From the cell containing the given text, extract its center point as [X, Y] coordinate. 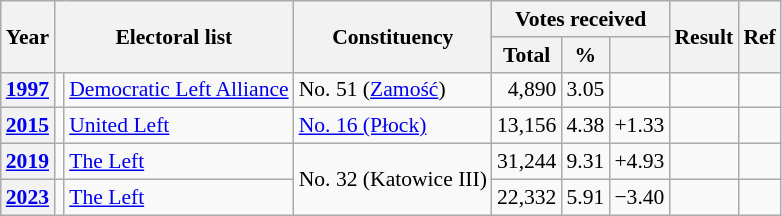
22,332 [526, 197]
Constituency [393, 36]
Votes received [580, 19]
+4.93 [639, 162]
Result [704, 36]
31,244 [526, 162]
−3.40 [639, 197]
2015 [28, 126]
2023 [28, 197]
4,890 [526, 90]
13,156 [526, 126]
% [585, 55]
2019 [28, 162]
United Left [178, 126]
Ref [759, 36]
+1.33 [639, 126]
Total [526, 55]
4.38 [585, 126]
5.91 [585, 197]
No. 16 (Płock) [393, 126]
Year [28, 36]
No. 51 (Zamość) [393, 90]
1997 [28, 90]
Electoral list [174, 36]
No. 32 (Katowice III) [393, 180]
3.05 [585, 90]
9.31 [585, 162]
Democratic Left Alliance [178, 90]
